Find where the given text appears and provide that cell's center as [X, Y] coordinate. 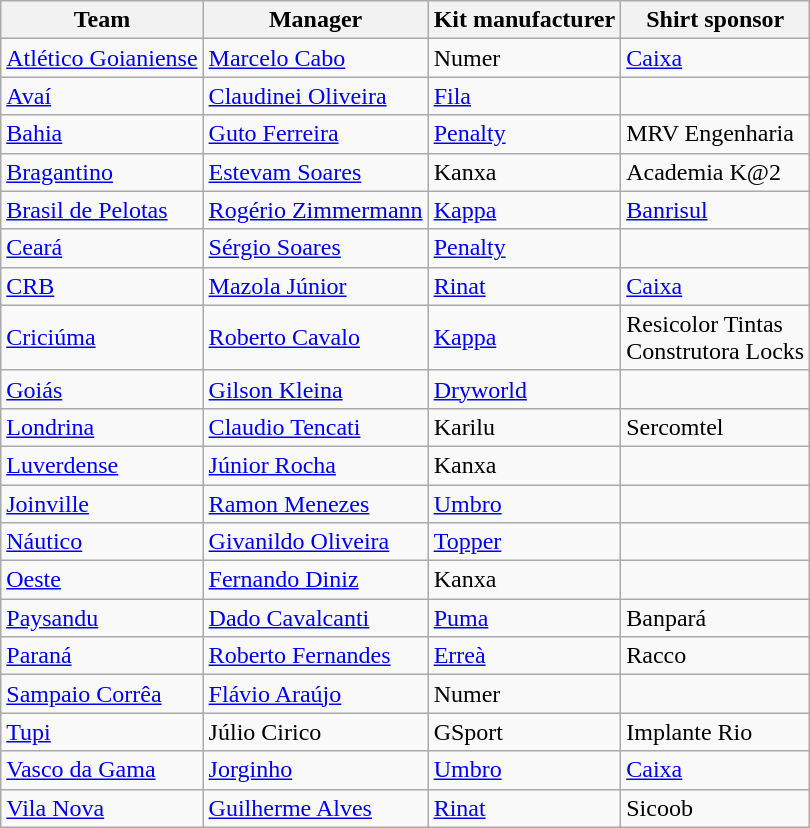
Sicoob [716, 808]
Vasco da Gama [102, 770]
Paraná [102, 656]
Dryworld [524, 389]
Flávio Araújo [316, 694]
Academia K@2 [716, 172]
Shirt sponsor [716, 20]
Estevam Soares [316, 172]
Tupi [102, 732]
Topper [524, 542]
Karilu [524, 427]
MRV Engenharia [716, 134]
Sercomtel [716, 427]
Avaí [102, 96]
Resicolor TintasConstrutora Locks [716, 338]
Guto Ferreira [316, 134]
Claudio Tencati [316, 427]
Banpará [716, 618]
Banrisul [716, 210]
Jorginho [316, 770]
Racco [716, 656]
Team [102, 20]
Londrina [102, 427]
Givanildo Oliveira [316, 542]
Bragantino [102, 172]
Puma [524, 618]
Vila Nova [102, 808]
Roberto Fernandes [316, 656]
Dado Cavalcanti [316, 618]
Fernando Diniz [316, 580]
Fila [524, 96]
Erreà [524, 656]
Ceará [102, 248]
Oeste [102, 580]
Brasil de Pelotas [102, 210]
Manager [316, 20]
Goiás [102, 389]
Luverdense [102, 465]
Sampaio Corrêa [102, 694]
Sérgio Soares [316, 248]
Kit manufacturer [524, 20]
Guilherme Alves [316, 808]
Júlio Cirico [316, 732]
Atlético Goianiense [102, 58]
Gilson Kleina [316, 389]
Joinville [102, 503]
Implante Rio [716, 732]
Mazola Júnior [316, 286]
Roberto Cavalo [316, 338]
GSport [524, 732]
CRB [102, 286]
Criciúma [102, 338]
Paysandu [102, 618]
Náutico [102, 542]
Bahia [102, 134]
Marcelo Cabo [316, 58]
Claudinei Oliveira [316, 96]
Rogério Zimmermann [316, 210]
Júnior Rocha [316, 465]
Ramon Menezes [316, 503]
